Provide the [x, y] coordinate of the cell's center where the given text is located.  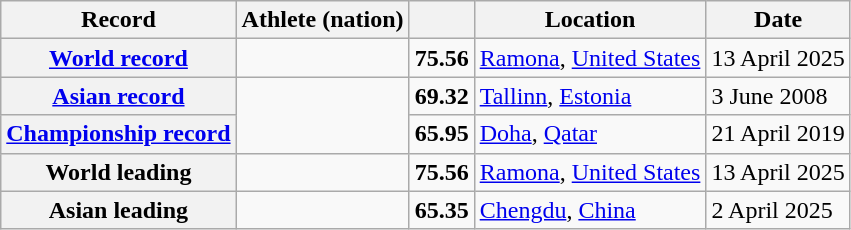
65.35 [442, 210]
69.32 [442, 96]
2 April 2025 [778, 210]
65.95 [442, 134]
Record [118, 20]
Location [590, 20]
Asian record [118, 96]
Championship record [118, 134]
Athlete (nation) [322, 20]
Date [778, 20]
21 April 2019 [778, 134]
3 June 2008 [778, 96]
Asian leading [118, 210]
Tallinn, Estonia [590, 96]
Doha, Qatar [590, 134]
Chengdu, China [590, 210]
World leading [118, 172]
World record [118, 58]
